Capture the cell that displays the provided text and extract its (x, y) central coordinate. 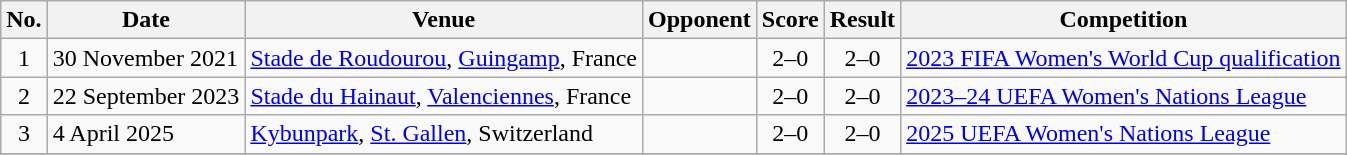
30 November 2021 (146, 58)
2023–24 UEFA Women's Nations League (1124, 96)
2 (24, 96)
2025 UEFA Women's Nations League (1124, 134)
Score (790, 20)
Competition (1124, 20)
1 (24, 58)
Date (146, 20)
Stade du Hainaut, Valenciennes, France (444, 96)
Stade de Roudourou, Guingamp, France (444, 58)
22 September 2023 (146, 96)
Opponent (700, 20)
2023 FIFA Women's World Cup qualification (1124, 58)
Kybunpark, St. Gallen, Switzerland (444, 134)
4 April 2025 (146, 134)
3 (24, 134)
Venue (444, 20)
No. (24, 20)
Result (862, 20)
